Output the (X, Y) coordinate of the center of the cell containing the given text.  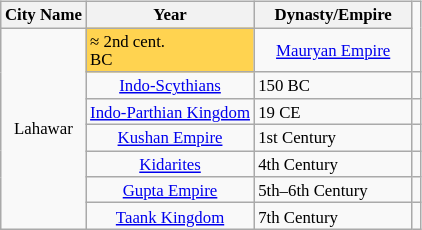
Indo-Scythians (170, 85)
Year (170, 15)
Kidarites (170, 164)
Gupta Empire (170, 190)
≈ 2nd cent.BC (170, 50)
Taank Kingdom (170, 216)
7th Century (333, 216)
1st Century (333, 137)
City Name (44, 15)
5th–6th Century (333, 190)
4th Century (333, 164)
19 CE (333, 111)
Indo-Parthian Kingdom (170, 111)
Lahawar (44, 128)
Dynasty/Empire (333, 15)
Mauryan Empire (333, 50)
150 BC (333, 85)
Kushan Empire (170, 137)
